Find where the given text appears and provide that cell's center as (x, y) coordinate. 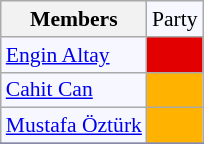
Engin Altay (74, 55)
Mustafa Öztürk (74, 126)
Members (74, 19)
Party (175, 19)
Cahit Can (74, 90)
